Scan for the cell matching the given text and deliver its (x, y) coordinate at center. 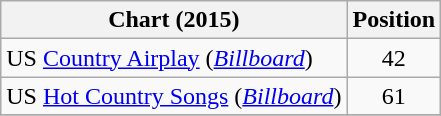
Chart (2015) (174, 20)
Position (394, 20)
61 (394, 96)
US Country Airplay (Billboard) (174, 58)
42 (394, 58)
US Hot Country Songs (Billboard) (174, 96)
